Capture the cell that displays the provided text and extract its [X, Y] central coordinate. 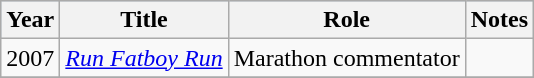
Run Fatboy Run [144, 58]
Role [346, 20]
Year [30, 20]
2007 [30, 58]
Notes [499, 20]
Title [144, 20]
Marathon commentator [346, 58]
